For the text-containing cell, return its midpoint in (x, y) coordinate format. 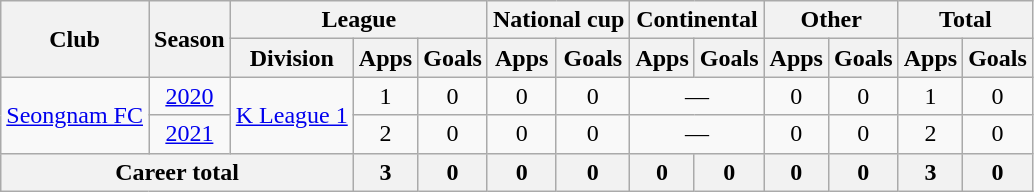
K League 1 (292, 115)
Career total (178, 172)
Other (831, 20)
Division (292, 58)
2020 (189, 96)
Club (75, 39)
League (358, 20)
National cup (558, 20)
Total (965, 20)
2021 (189, 134)
Seongnam FC (75, 115)
Continental (697, 20)
Season (189, 39)
